Detect which cell encompasses the target text, then output its (x, y) center coordinate. 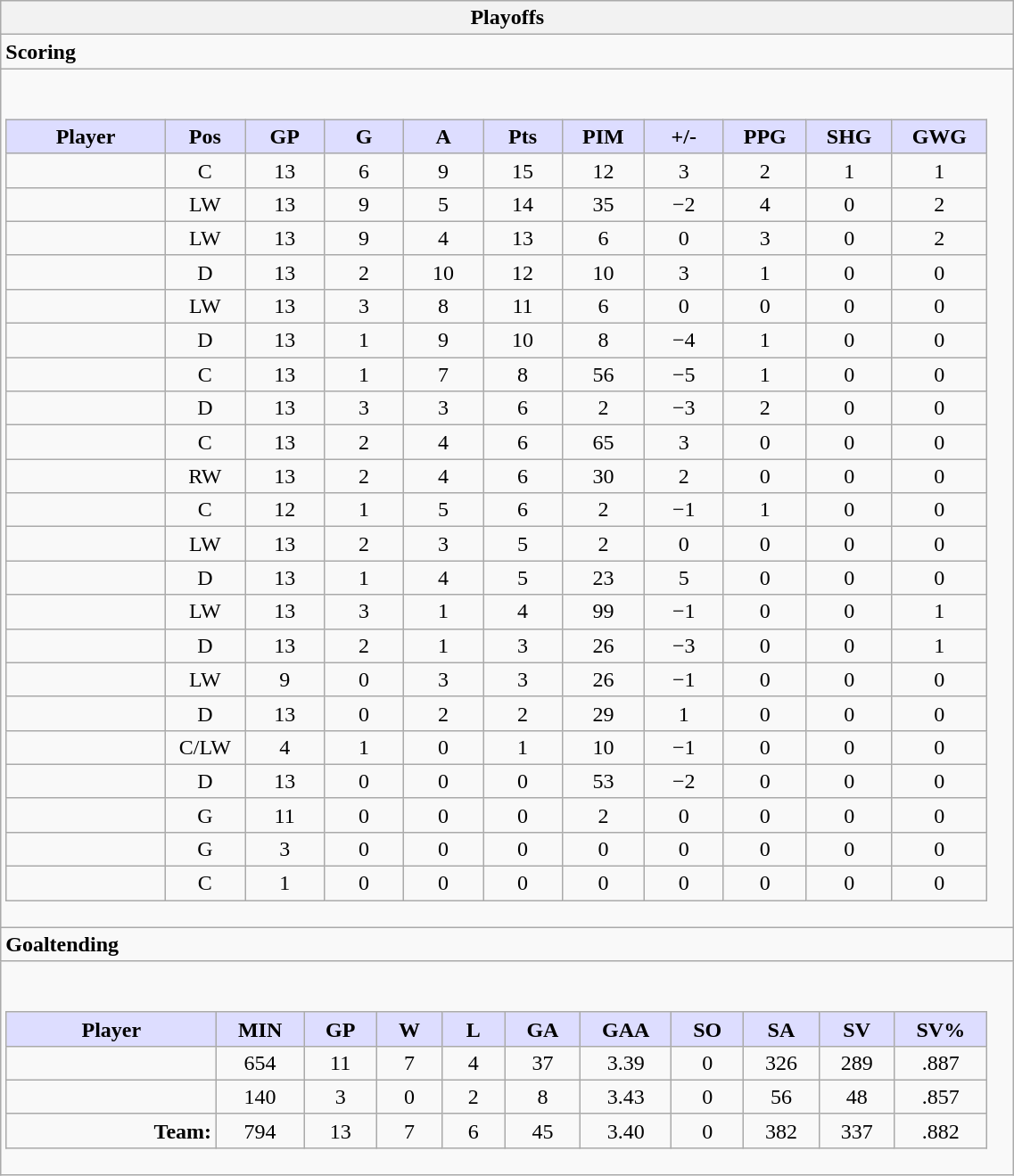
23 (604, 578)
SO (708, 1029)
RW (205, 476)
65 (604, 442)
Goaltending (507, 944)
289 (856, 1063)
.882 (941, 1131)
GAA (626, 1029)
GWG (939, 136)
SA (781, 1029)
PPG (765, 136)
.857 (941, 1097)
A (444, 136)
654 (260, 1063)
99 (604, 612)
MIN (260, 1029)
48 (856, 1097)
29 (604, 713)
3.40 (626, 1131)
SV% (941, 1029)
3.39 (626, 1063)
14 (523, 204)
GA (542, 1029)
Playoffs (507, 18)
L (473, 1029)
SHG (849, 136)
Pts (523, 136)
45 (542, 1131)
37 (542, 1063)
Player MIN GP W L GA GAA SO SA SV SV% 654 11 7 4 37 3.39 0 326 289 .887 140 3 0 2 8 3.43 0 56 48 .857 Team: 794 13 7 6 45 3.40 0 382 337 .882 (507, 1068)
35 (604, 204)
337 (856, 1131)
Scoring (507, 52)
30 (604, 476)
C/LW (205, 747)
794 (260, 1131)
SV (856, 1029)
−4 (683, 341)
382 (781, 1131)
PIM (604, 136)
140 (260, 1097)
Team: (111, 1131)
W (410, 1029)
+/- (683, 136)
326 (781, 1063)
3.43 (626, 1097)
15 (523, 170)
.887 (941, 1063)
53 (604, 781)
Pos (205, 136)
−5 (683, 374)
